Determine the (X, Y) coordinate at the center of the cell enclosing the given text.  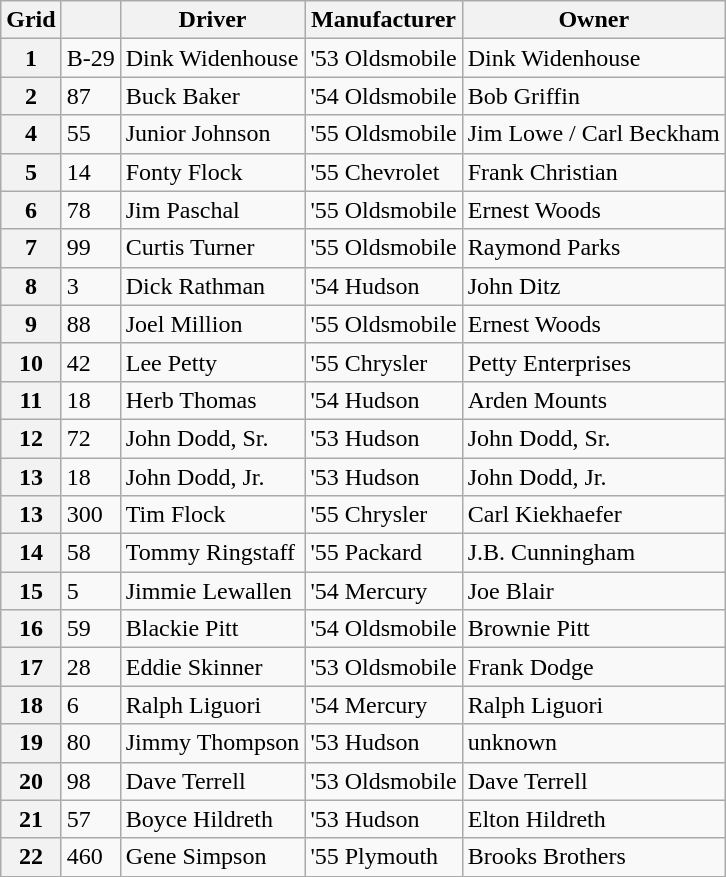
unknown (594, 743)
58 (90, 553)
Herb Thomas (212, 400)
Brooks Brothers (594, 857)
Fonty Flock (212, 172)
Joe Blair (594, 591)
10 (31, 362)
Brownie Pitt (594, 629)
87 (90, 96)
Tim Flock (212, 515)
B-29 (90, 58)
300 (90, 515)
'55 Packard (384, 553)
57 (90, 819)
59 (90, 629)
4 (31, 134)
Arden Mounts (594, 400)
Manufacturer (384, 20)
Boyce Hildreth (212, 819)
16 (31, 629)
Curtis Turner (212, 248)
Driver (212, 20)
7 (31, 248)
Dick Rathman (212, 286)
22 (31, 857)
15 (31, 591)
Carl Kiekhaefer (594, 515)
Frank Dodge (594, 667)
88 (90, 324)
80 (90, 743)
Gene Simpson (212, 857)
Jim Lowe / Carl Beckham (594, 134)
20 (31, 781)
8 (31, 286)
72 (90, 438)
17 (31, 667)
98 (90, 781)
Eddie Skinner (212, 667)
'55 Plymouth (384, 857)
'55 Chevrolet (384, 172)
460 (90, 857)
55 (90, 134)
21 (31, 819)
Grid (31, 20)
Buck Baker (212, 96)
42 (90, 362)
28 (90, 667)
Blackie Pitt (212, 629)
Frank Christian (594, 172)
19 (31, 743)
9 (31, 324)
Petty Enterprises (594, 362)
Bob Griffin (594, 96)
11 (31, 400)
99 (90, 248)
2 (31, 96)
78 (90, 210)
3 (90, 286)
John Ditz (594, 286)
12 (31, 438)
J.B. Cunningham (594, 553)
Lee Petty (212, 362)
Jimmie Lewallen (212, 591)
Joel Million (212, 324)
Elton Hildreth (594, 819)
Owner (594, 20)
1 (31, 58)
Tommy Ringstaff (212, 553)
Junior Johnson (212, 134)
Jimmy Thompson (212, 743)
Jim Paschal (212, 210)
Raymond Parks (594, 248)
